Provide the (x, y) coordinate of the cell's center where the given text is located.  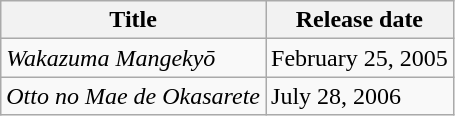
July 28, 2006 (360, 96)
Wakazuma Mangekyō (134, 58)
Otto no Mae de Okasarete (134, 96)
February 25, 2005 (360, 58)
Release date (360, 20)
Title (134, 20)
